Output the (x, y) coordinate of the center of the cell containing the given text.  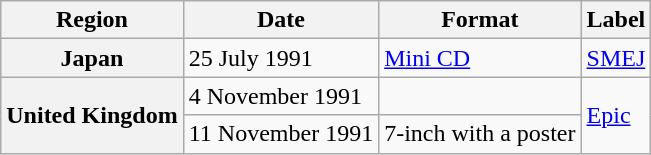
Epic (616, 115)
SMEJ (616, 58)
United Kingdom (92, 115)
Format (480, 20)
11 November 1991 (280, 134)
4 November 1991 (280, 96)
Region (92, 20)
7-inch with a poster (480, 134)
Japan (92, 58)
25 July 1991 (280, 58)
Mini CD (480, 58)
Label (616, 20)
Date (280, 20)
